Identify which cell holds the provided text, then report its [X, Y] central coordinate. 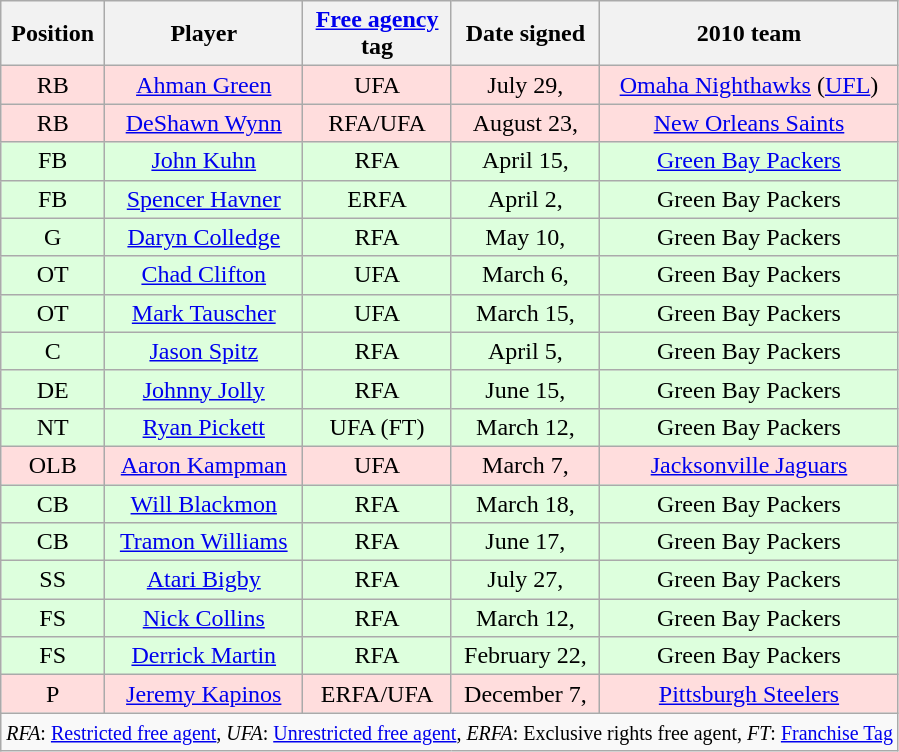
NT [53, 427]
John Kuhn [204, 161]
March 6, [525, 275]
Player [204, 34]
Date signed [525, 34]
ERFA [377, 199]
March 18, [525, 503]
April 15, [525, 161]
June 15, [525, 389]
DeShawn Wynn [204, 123]
G [53, 237]
P [53, 694]
April 2, [525, 199]
Omaha Nighthawks (UFL) [748, 85]
Atari Bigby [204, 580]
April 5, [525, 351]
RFA/UFA [377, 123]
ERFA/UFA [377, 694]
Spencer Havner [204, 199]
Position [53, 34]
Tramon Williams [204, 542]
SS [53, 580]
DE [53, 389]
Chad Clifton [204, 275]
June 17, [525, 542]
Johnny Jolly [204, 389]
Mark Tauscher [204, 313]
Jeremy Kapinos [204, 694]
Jacksonville Jaguars [748, 465]
Pittsburgh Steelers [748, 694]
Daryn Colledge [204, 237]
Jason Spitz [204, 351]
UFA (FT) [377, 427]
February 22, [525, 656]
2010 team [748, 34]
New Orleans Saints [748, 123]
July 27, [525, 580]
March 15, [525, 313]
RFA: Restricted free agent, UFA: Unrestricted free agent, ERFA: Exclusive rights free agent, FT: Franchise Tag [450, 732]
Aaron Kampman [204, 465]
Derrick Martin [204, 656]
August 23, [525, 123]
C [53, 351]
Free agencytag [377, 34]
December 7, [525, 694]
Will Blackmon [204, 503]
Ryan Pickett [204, 427]
May 10, [525, 237]
July 29, [525, 85]
Nick Collins [204, 618]
March 7, [525, 465]
Ahman Green [204, 85]
OLB [53, 465]
